Extract the (X, Y) coordinate from the center of the cell holding the provided text.  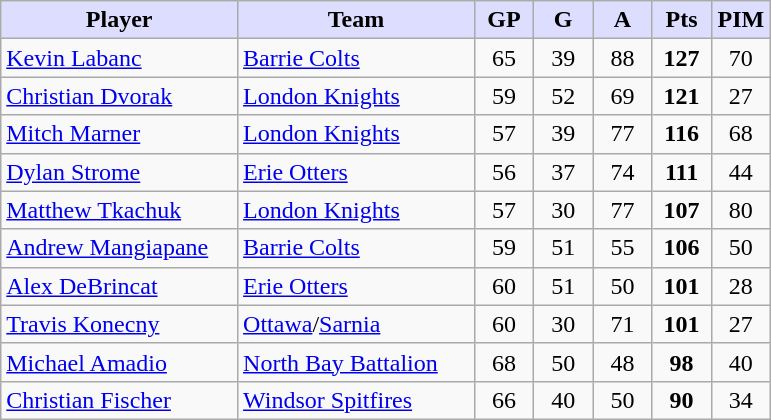
Matthew Tkachuk (120, 210)
37 (564, 172)
52 (564, 96)
127 (682, 58)
PIM (740, 20)
GP (504, 20)
Player (120, 20)
Kevin Labanc (120, 58)
66 (504, 400)
48 (622, 362)
121 (682, 96)
65 (504, 58)
Mitch Marner (120, 134)
28 (740, 286)
70 (740, 58)
98 (682, 362)
55 (622, 248)
106 (682, 248)
Christian Dvorak (120, 96)
Michael Amadio (120, 362)
111 (682, 172)
107 (682, 210)
69 (622, 96)
56 (504, 172)
116 (682, 134)
44 (740, 172)
80 (740, 210)
North Bay Battalion (356, 362)
Travis Konecny (120, 324)
Team (356, 20)
88 (622, 58)
Dylan Strome (120, 172)
Pts (682, 20)
74 (622, 172)
A (622, 20)
34 (740, 400)
Alex DeBrincat (120, 286)
Andrew Mangiapane (120, 248)
Christian Fischer (120, 400)
71 (622, 324)
Windsor Spitfires (356, 400)
Ottawa/Sarnia (356, 324)
G (564, 20)
90 (682, 400)
